For the text-containing cell, return its midpoint in (x, y) coordinate format. 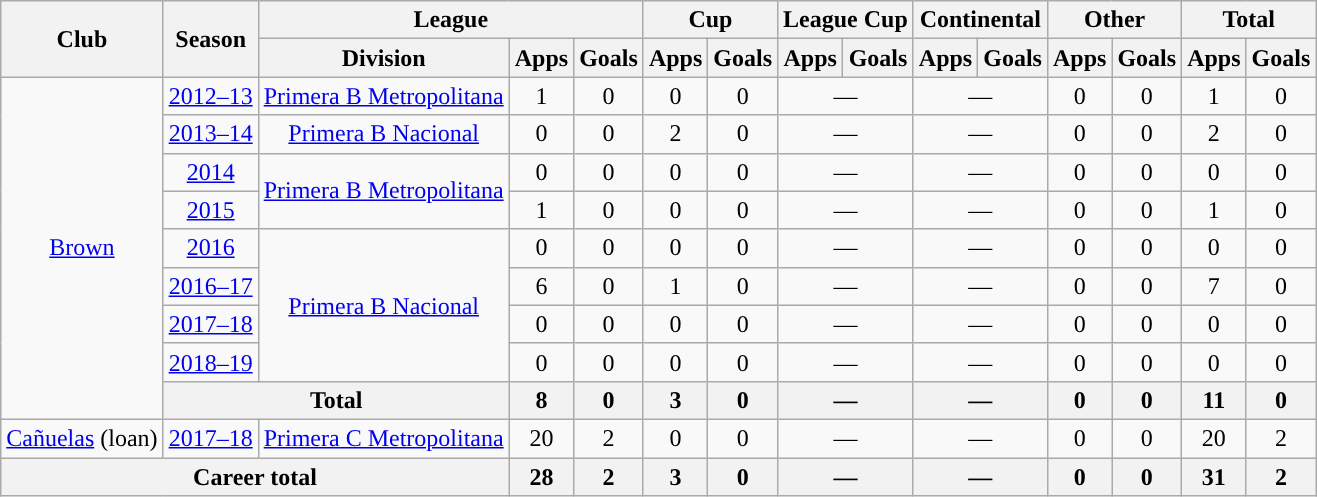
2014 (210, 172)
2016–17 (210, 286)
Continental (980, 20)
2016 (210, 248)
Brown (82, 248)
Primera C Metropolitana (384, 438)
28 (541, 477)
League Cup (846, 20)
6 (541, 286)
31 (1214, 477)
Cup (710, 20)
7 (1214, 286)
Cañuelas (loan) (82, 438)
League (450, 20)
8 (541, 400)
2015 (210, 210)
Career total (255, 477)
11 (1214, 400)
Division (384, 58)
Other (1114, 20)
2018–19 (210, 362)
2013–14 (210, 134)
2012–13 (210, 96)
Season (210, 39)
Club (82, 39)
